Provide the [x, y] coordinate of the cell's center where the given text is located.  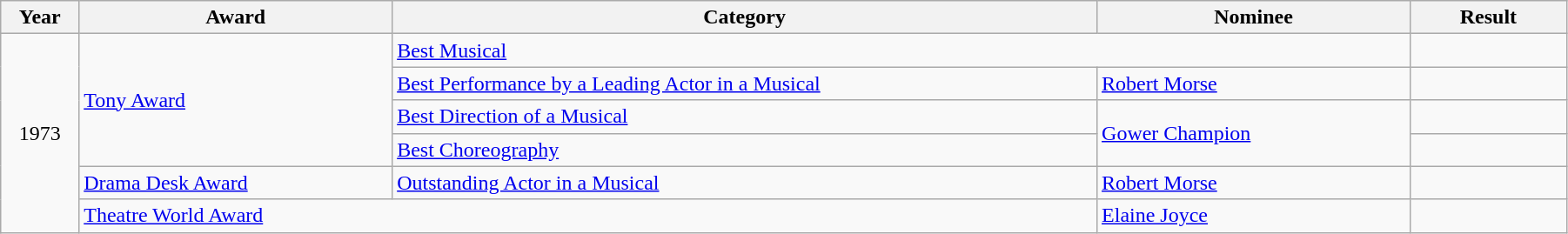
Elaine Joyce [1254, 216]
Gower Champion [1254, 133]
Nominee [1254, 17]
Result [1488, 17]
Year [40, 17]
Best Direction of a Musical [745, 117]
Outstanding Actor in a Musical [745, 183]
Category [745, 17]
Tony Award [236, 100]
Best Choreography [745, 150]
Drama Desk Award [236, 183]
Theatre World Award [588, 216]
1973 [40, 133]
Award [236, 17]
Best Performance by a Leading Actor in a Musical [745, 84]
Best Musical [901, 50]
